Search for the cell housing the specified text and yield its (X, Y) center coordinate. 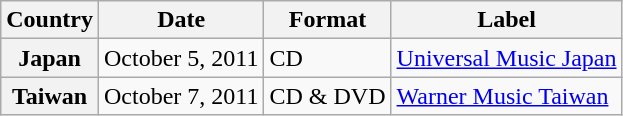
Japan (50, 58)
Warner Music Taiwan (506, 96)
Country (50, 20)
Format (328, 20)
CD (328, 58)
Date (180, 20)
October 7, 2011 (180, 96)
Taiwan (50, 96)
CD & DVD (328, 96)
Label (506, 20)
Universal Music Japan (506, 58)
October 5, 2011 (180, 58)
